Identify which cell holds the provided text, then report its (x, y) central coordinate. 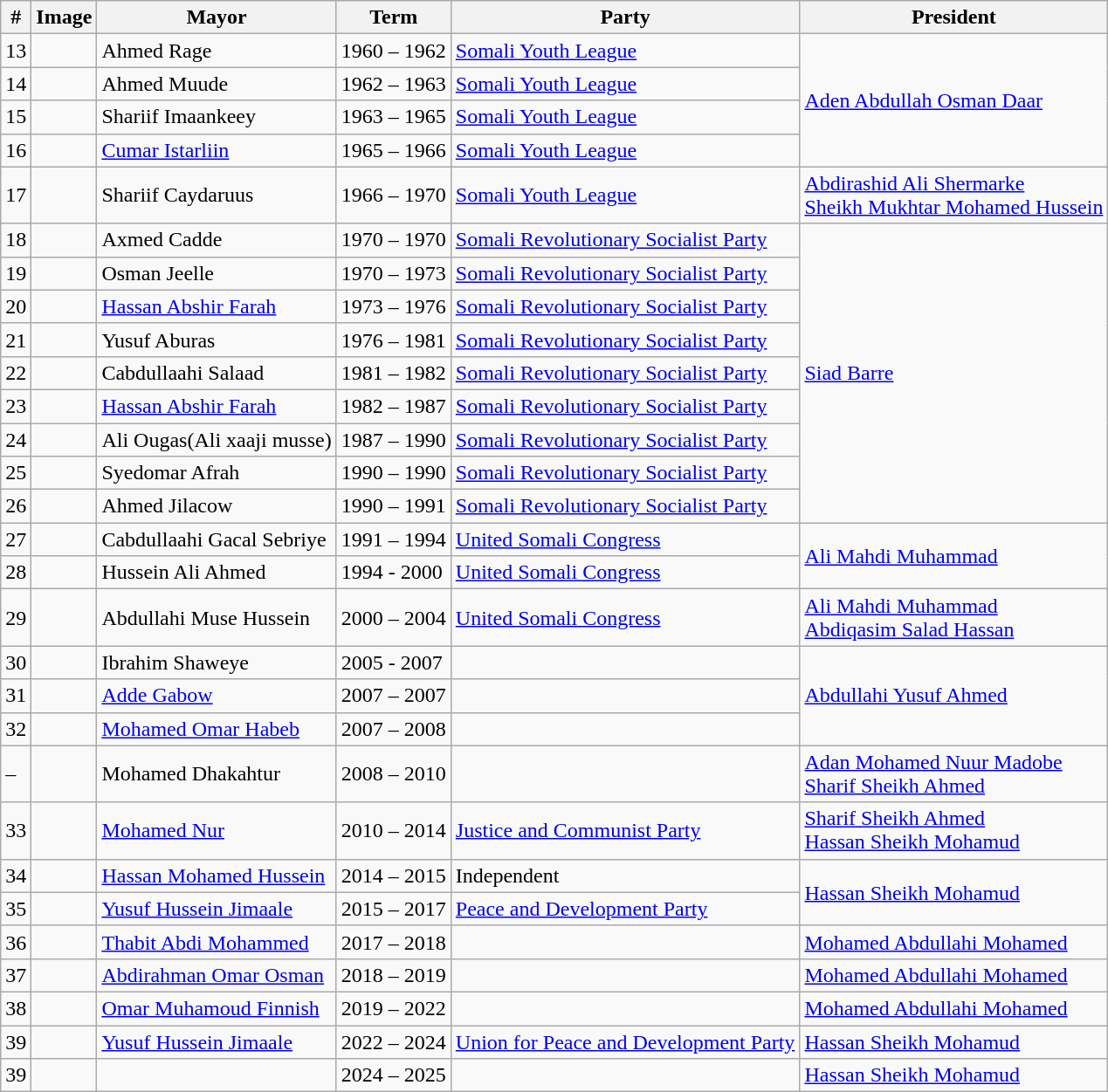
Adde Gabow (217, 696)
2018 – 2019 (393, 975)
Ahmed Muude (217, 84)
2015 – 2017 (393, 909)
Osman Jeelle (217, 273)
Image (65, 17)
Union for Peace and Development Party (625, 1041)
22 (16, 373)
2008 – 2010 (393, 773)
Abdirashid Ali ShermarkeSheikh Mukhtar Mohamed Hussein (953, 196)
2017 – 2018 (393, 942)
Hassan Mohamed Hussein (217, 876)
Mohamed Nur (217, 831)
2019 – 2022 (393, 1008)
1976 – 1981 (393, 340)
Shariif Imaankeey (217, 117)
Syedomar Afrah (217, 473)
Abdullahi Muse Hussein (217, 618)
34 (16, 876)
Thabit Abdi Mohammed (217, 942)
37 (16, 975)
14 (16, 84)
Adan Mohamed Nuur MadobeSharif Sheikh Ahmed (953, 773)
1965 – 1966 (393, 150)
31 (16, 696)
28 (16, 573)
1991 – 1994 (393, 539)
33 (16, 831)
30 (16, 663)
Ali Ougas(Ali xaaji musse) (217, 439)
1970 – 1970 (393, 240)
18 (16, 240)
Ibrahim Shaweye (217, 663)
24 (16, 439)
36 (16, 942)
35 (16, 909)
15 (16, 117)
Peace and Development Party (625, 909)
17 (16, 196)
Ahmed Rage (217, 51)
1982 – 1987 (393, 406)
Siad Barre (953, 374)
27 (16, 539)
25 (16, 473)
1963 – 1965 (393, 117)
Cabdullaahi Gacal Sebriye (217, 539)
Mayor (217, 17)
1990 – 1990 (393, 473)
2007 – 2007 (393, 696)
2007 – 2008 (393, 729)
2024 – 2025 (393, 1075)
– (16, 773)
2010 – 2014 (393, 831)
16 (16, 150)
2000 – 2004 (393, 618)
Omar Muhamoud Finnish (217, 1008)
1990 – 1991 (393, 506)
1960 – 1962 (393, 51)
29 (16, 618)
21 (16, 340)
19 (16, 273)
38 (16, 1008)
Ali Mahdi Muhammad (953, 556)
Axmed Cadde (217, 240)
20 (16, 306)
Term (393, 17)
23 (16, 406)
Sharif Sheikh AhmedHassan Sheikh Mohamud (953, 831)
32 (16, 729)
Ali Mahdi MuhammadAbdiqasim Salad Hassan (953, 618)
Independent (625, 876)
Aden Abdullah Osman Daar (953, 100)
Yusuf Aburas (217, 340)
1962 – 1963 (393, 84)
1994 - 2000 (393, 573)
Abdirahman Omar Osman (217, 975)
Abdullahi Yusuf Ahmed (953, 696)
Cabdullaahi Salaad (217, 373)
President (953, 17)
26 (16, 506)
Shariif Caydaruus (217, 196)
2022 – 2024 (393, 1041)
13 (16, 51)
Justice and Communist Party (625, 831)
1966 – 1970 (393, 196)
2014 – 2015 (393, 876)
Ahmed Jilacow (217, 506)
1973 – 1976 (393, 306)
# (16, 17)
Mohamed Dhakahtur (217, 773)
2005 - 2007 (393, 663)
1970 – 1973 (393, 273)
1981 – 1982 (393, 373)
Mohamed Omar Habeb (217, 729)
Cumar Istarliin (217, 150)
1987 – 1990 (393, 439)
Party (625, 17)
Hussein Ali Ahmed (217, 573)
